Scan for the cell matching the given text and deliver its [X, Y] coordinate at center. 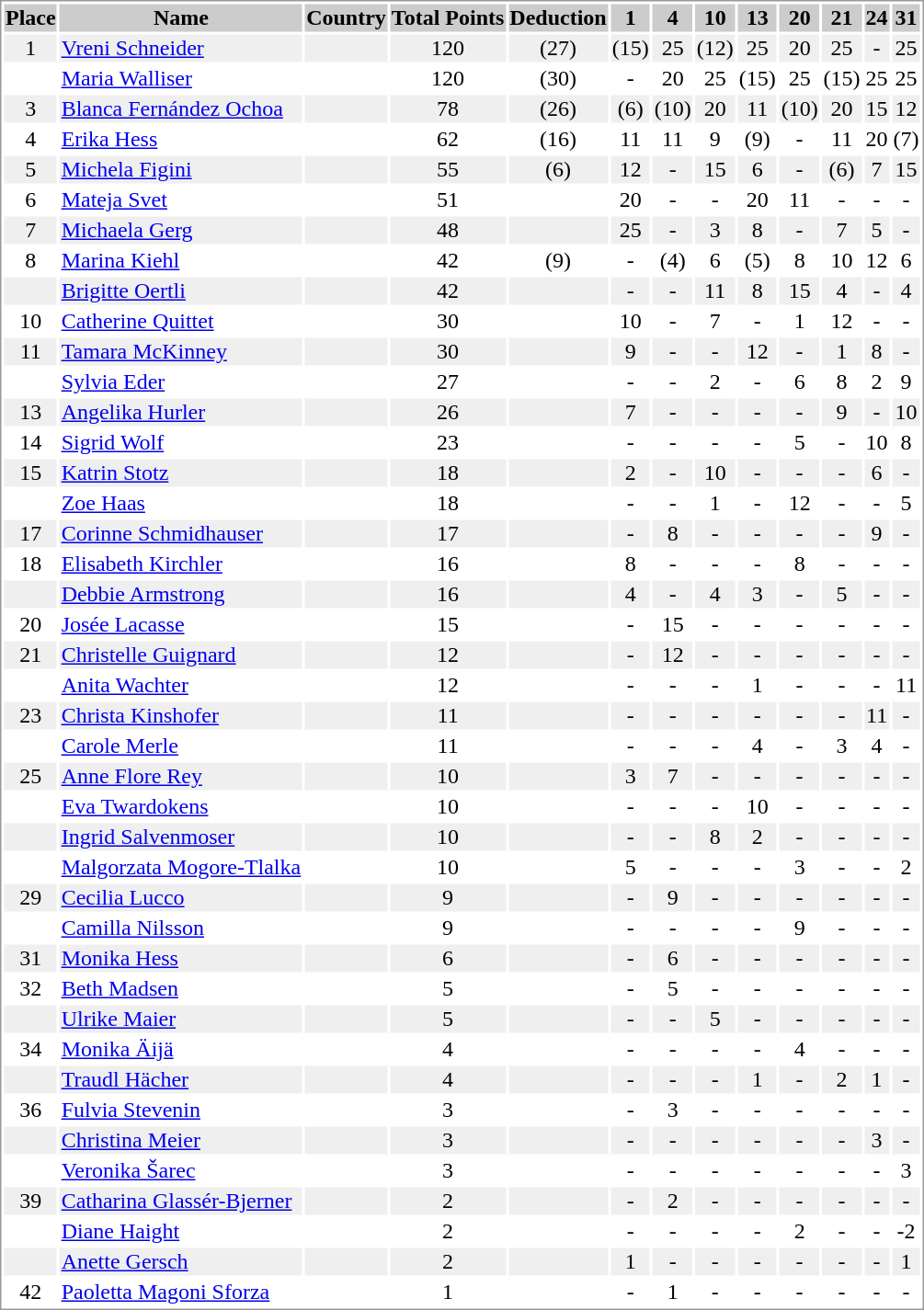
Beth Madsen [181, 988]
Anette Gersch [181, 1262]
Mateja Svet [181, 199]
(12) [715, 49]
Diane Haight [181, 1231]
14 [30, 442]
Ulrike Maier [181, 1020]
(16) [558, 139]
Angelika Hurler [181, 413]
Monika Äijä [181, 1049]
62 [447, 139]
Marina Kiehl [181, 260]
27 [447, 382]
32 [30, 988]
Country [347, 17]
Christina Meier [181, 1141]
Christa Kinshofer [181, 716]
39 [30, 1202]
Monika Hess [181, 959]
Maria Walliser [181, 78]
Sigrid Wolf [181, 442]
Traudl Hächer [181, 1080]
36 [30, 1110]
Carole Merle [181, 746]
34 [30, 1049]
Paoletta Magoni Sforza [181, 1292]
(26) [558, 109]
Anne Flore Rey [181, 777]
Blanca Fernández Ochoa [181, 109]
78 [447, 109]
Camilla Nilsson [181, 928]
Name [181, 17]
24 [877, 17]
(5) [758, 260]
Deduction [558, 17]
Fulvia Stevenin [181, 1110]
55 [447, 170]
Tamara McKinney [181, 352]
Veronika Šarec [181, 1170]
Elisabeth Kirchler [181, 564]
Ingrid Salvenmoser [181, 837]
Josée Lacasse [181, 624]
Michaela Gerg [181, 231]
(27) [558, 49]
(30) [558, 78]
Debbie Armstrong [181, 595]
Catharina Glassér-Bjerner [181, 1202]
Place [30, 17]
Zoe Haas [181, 503]
Erika Hess [181, 139]
Michela Figini [181, 170]
48 [447, 231]
Cecilia Lucco [181, 898]
Christelle Guignard [181, 655]
Eva Twardokens [181, 806]
(4) [673, 260]
Sylvia Eder [181, 382]
Brigitte Oertli [181, 291]
Katrin Stotz [181, 473]
Corinne Schmidhauser [181, 534]
Vreni Schneider [181, 49]
Anita Wachter [181, 685]
29 [30, 898]
Total Points [447, 17]
(7) [907, 139]
51 [447, 199]
-2 [907, 1231]
Catherine Quittet [181, 321]
26 [447, 413]
Malgorzata Mogore-Tlalka [181, 867]
